Pinpoint the cell where the given text exists, returning its (X, Y) midpoint coordinate. 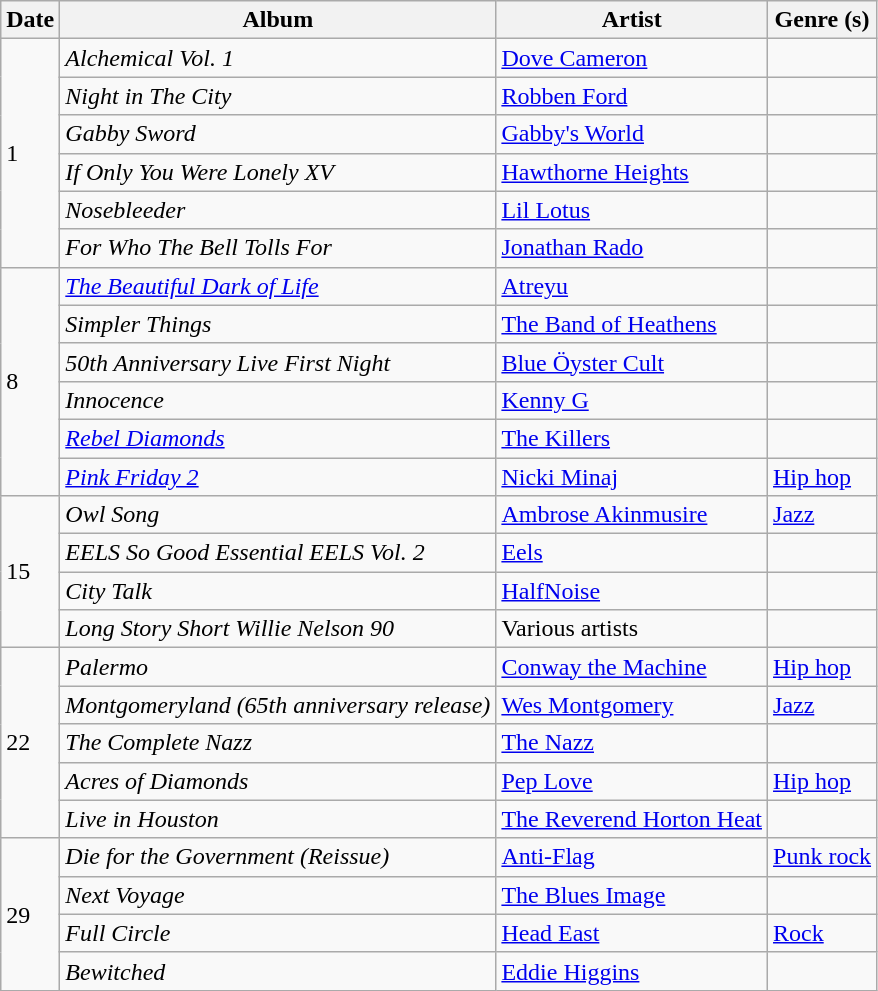
Eddie Higgins (632, 971)
Jonathan Rado (632, 248)
Robben Ford (632, 96)
15 (30, 572)
Full Circle (278, 933)
Rock (822, 933)
HalfNoise (632, 591)
The Complete Nazz (278, 743)
Pink Friday 2 (278, 477)
22 (30, 743)
Owl Song (278, 515)
1 (30, 153)
Innocence (278, 400)
Artist (632, 20)
Gabby's World (632, 134)
If Only You Were Lonely XV (278, 172)
Various artists (632, 629)
Night in The City (278, 96)
The Beautiful Dark of Life (278, 286)
Alchemical Vol. 1 (278, 58)
The Reverend Horton Heat (632, 819)
Die for the Government (Reissue) (278, 857)
Punk rock (822, 857)
Anti-Flag (632, 857)
Nosebleeder (278, 210)
The Nazz (632, 743)
Ambrose Akinmusire (632, 515)
29 (30, 914)
Conway the Machine (632, 667)
Date (30, 20)
Atreyu (632, 286)
Long Story Short Willie Nelson 90 (278, 629)
Head East (632, 933)
Gabby Sword (278, 134)
8 (30, 381)
50th Anniversary Live First Night (278, 362)
The Killers (632, 438)
Rebel Diamonds (278, 438)
Simpler Things (278, 324)
Nicki Minaj (632, 477)
Dove Cameron (632, 58)
EELS So Good Essential EELS Vol. 2 (278, 553)
Blue Öyster Cult (632, 362)
Lil Lotus (632, 210)
Bewitched (278, 971)
City Talk (278, 591)
For Who The Bell Tolls For (278, 248)
Kenny G (632, 400)
The Blues Image (632, 895)
Next Voyage (278, 895)
Pep Love (632, 781)
Eels (632, 553)
Hawthorne Heights (632, 172)
Montgomeryland (65th anniversary release) (278, 705)
Acres of Diamonds (278, 781)
Wes Montgomery (632, 705)
The Band of Heathens (632, 324)
Genre (s) (822, 20)
Album (278, 20)
Live in Houston (278, 819)
Palermo (278, 667)
